Provide the (x, y) coordinate of the cell's center where the given text is located.  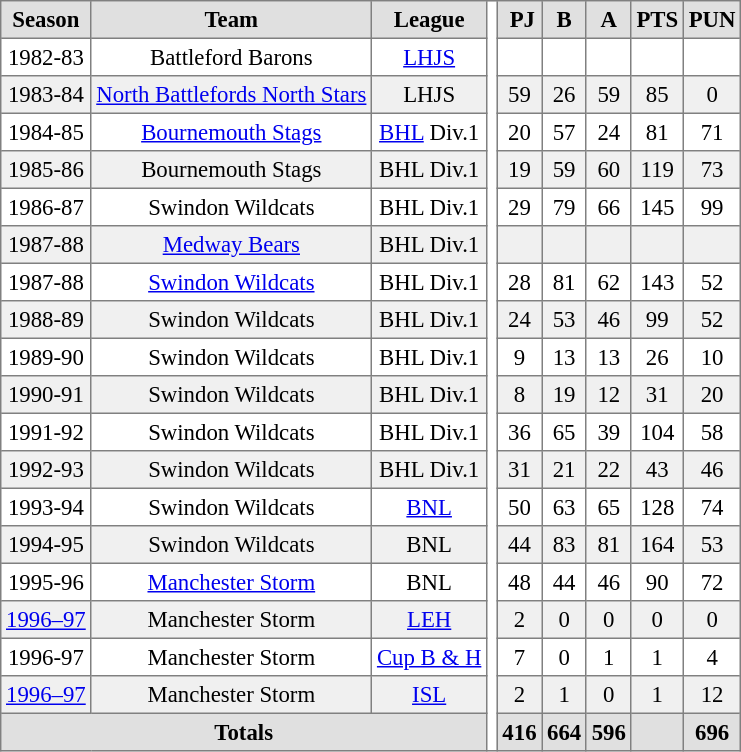
128 (657, 507)
1988-89 (46, 320)
66 (608, 207)
Medway Bears (232, 245)
664 (564, 732)
416 (520, 732)
119 (657, 170)
39 (608, 432)
83 (564, 545)
90 (657, 582)
50 (520, 507)
Cup B & H (430, 657)
1994-95 (46, 545)
1985-86 (46, 170)
62 (608, 282)
Totals (244, 732)
60 (608, 170)
1992-93 (46, 470)
Team (232, 20)
Battleford Barons (232, 57)
1984-85 (46, 132)
29 (520, 207)
ISL (430, 695)
League (430, 20)
LEH (430, 620)
57 (564, 132)
B (564, 20)
1996-97 (46, 657)
10 (712, 357)
72 (712, 582)
A (608, 20)
58 (712, 432)
Season (46, 20)
4 (712, 657)
73 (712, 170)
1990-91 (46, 395)
63 (564, 507)
1991-92 (46, 432)
1982-83 (46, 57)
79 (564, 207)
596 (608, 732)
145 (657, 207)
104 (657, 432)
71 (712, 132)
9 (520, 357)
36 (520, 432)
143 (657, 282)
164 (657, 545)
8 (520, 395)
PTS (657, 20)
1986-87 (46, 207)
28 (520, 282)
PJ (520, 20)
85 (657, 95)
North Battlefords North Stars (232, 95)
74 (712, 507)
48 (520, 582)
1983-84 (46, 95)
43 (657, 470)
1993-94 (46, 507)
21 (564, 470)
PUN (712, 20)
696 (712, 732)
1989-90 (46, 357)
22 (608, 470)
1995-96 (46, 582)
7 (520, 657)
